Determine the [X, Y] coordinate at the center of the cell enclosing the given text.  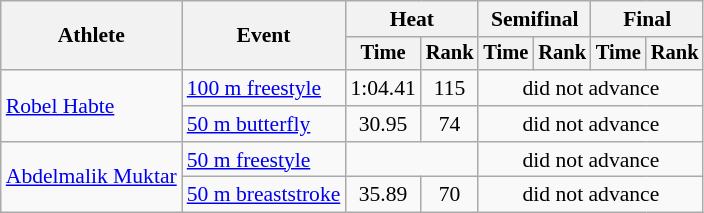
50 m freestyle [264, 160]
Heat [412, 19]
1:04.41 [382, 88]
Robel Habte [92, 106]
100 m freestyle [264, 88]
Final [647, 19]
Abdelmalik Muktar [92, 178]
30.95 [382, 124]
50 m breaststroke [264, 195]
Semifinal [534, 19]
35.89 [382, 195]
Athlete [92, 36]
74 [450, 124]
50 m butterfly [264, 124]
70 [450, 195]
Event [264, 36]
115 [450, 88]
